Capture the cell that displays the provided text and extract its [X, Y] central coordinate. 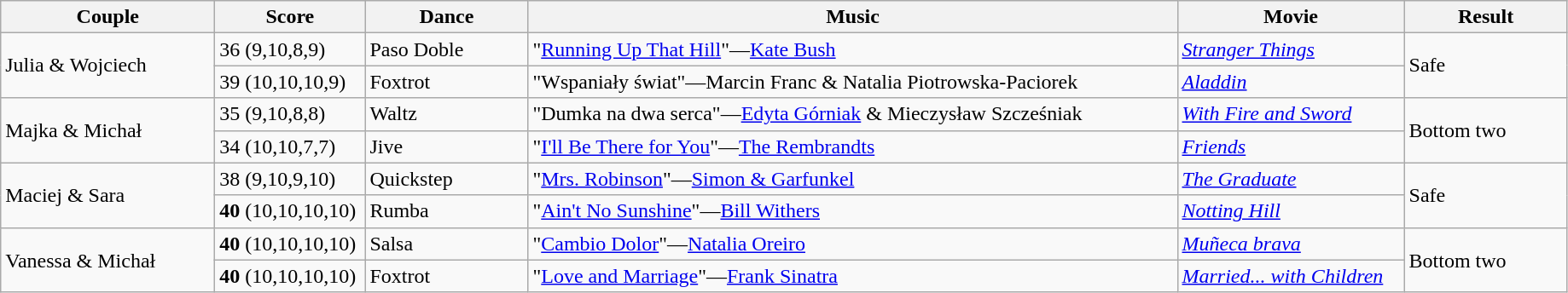
35 (9,10,8,8) [290, 114]
Muñeca brava [1291, 244]
"Running Up That Hill"—Kate Bush [853, 49]
36 (9,10,8,9) [290, 49]
"Wspaniały świat"—Marcin Franc & Natalia Piotrowska-Paciorek [853, 82]
38 (9,10,9,10) [290, 179]
Jive [447, 146]
34 (10,10,7,7) [290, 146]
Vanessa & Michał [107, 260]
Result [1486, 17]
Notting Hill [1291, 211]
Music [853, 17]
"I'll Be There for You"—The Rembrandts [853, 146]
Quickstep [447, 179]
Stranger Things [1291, 49]
Waltz [447, 114]
Maciej & Sara [107, 195]
Paso Doble [447, 49]
Rumba [447, 211]
Movie [1291, 17]
39 (10,10,10,9) [290, 82]
Salsa [447, 244]
The Graduate [1291, 179]
Couple [107, 17]
Majka & Michał [107, 130]
"Ain't No Sunshine"—Bill Withers [853, 211]
Julia & Wojciech [107, 66]
"Mrs. Robinson"—Simon & Garfunkel [853, 179]
With Fire and Sword [1291, 114]
Married... with Children [1291, 276]
Aladdin [1291, 82]
"Love and Marriage"—Frank Sinatra [853, 276]
Dance [447, 17]
"Dumka na dwa serca"—Edyta Górniak & Mieczysław Szcześniak [853, 114]
Friends [1291, 146]
"Cambio Dolor"—Natalia Oreiro [853, 244]
Score [290, 17]
